Capture the cell that displays the provided text and extract its (X, Y) central coordinate. 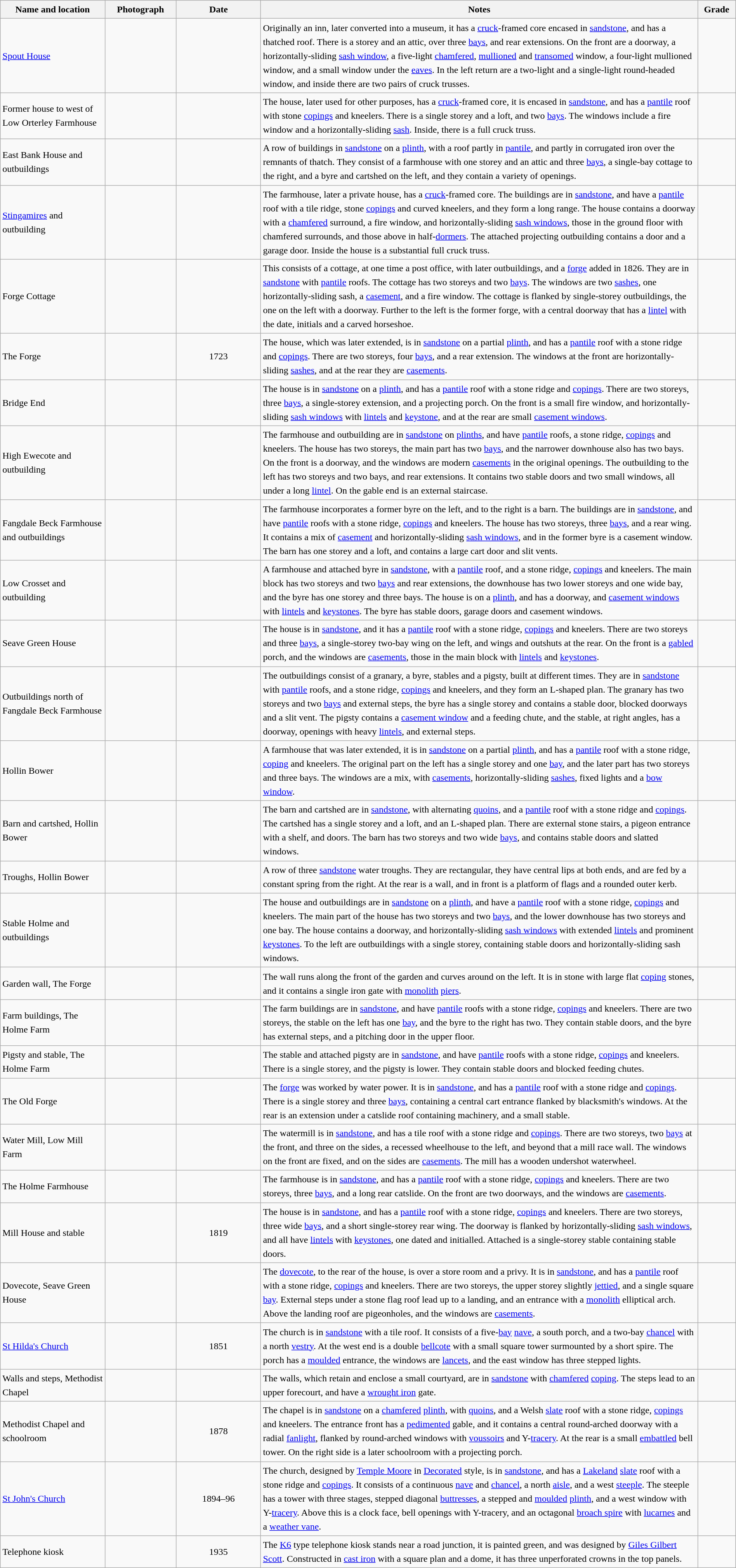
The Holme Farmhouse (53, 1187)
Pigsty and stable, The Holme Farm (53, 1062)
Hollin Bower (53, 771)
Stingamires and outbuilding (53, 222)
Fangdale Beck Farmhouse and outbuildings (53, 530)
1894–96 (219, 1499)
1935 (219, 1552)
Stable Holme and outbuildings (53, 930)
Mill House and stable (53, 1232)
Photograph (141, 9)
1878 (219, 1431)
High Ewecote and outbuilding (53, 463)
Forge Cottage (53, 296)
The Forge (53, 356)
Troughs, Hollin Bower (53, 877)
The Old Forge (53, 1101)
1723 (219, 356)
Outbuildings north of Fangdale Beck Farmhouse (53, 704)
Water Mill, Low Mill Farm (53, 1147)
East Bank House and outbuildings (53, 162)
Spout House (53, 56)
Garden wall, The Forge (53, 983)
Seave Green House (53, 643)
Low Crosset and outbuilding (53, 590)
Methodist Chapel and schoolroom (53, 1431)
Grade (717, 9)
Telephone kiosk (53, 1552)
Walls and steps, Methodist Chapel (53, 1385)
Bridge End (53, 403)
St Hilda's Church (53, 1346)
Notes (479, 9)
1819 (219, 1232)
1851 (219, 1346)
St John's Church (53, 1499)
Farm buildings, The Holme Farm (53, 1023)
Dovecote, Seave Green House (53, 1293)
Name and location (53, 9)
Former house to west of Low Orterley Farmhouse (53, 116)
Date (219, 9)
Barn and cartshed, Hollin Bower (53, 831)
